Output the [X, Y] coordinate of the center of the cell containing the given text.  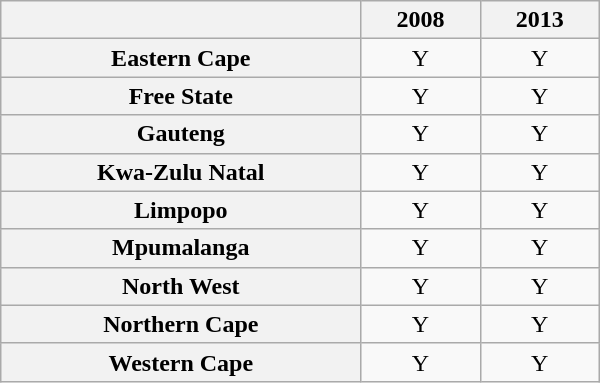
Free State [181, 96]
Mpumalanga [181, 248]
2013 [540, 20]
Eastern Cape [181, 58]
Northern Cape [181, 324]
Kwa-Zulu Natal [181, 172]
Gauteng [181, 134]
Western Cape [181, 362]
Limpopo [181, 210]
2008 [420, 20]
North West [181, 286]
